Search for the cell housing the specified text and yield its [X, Y] center coordinate. 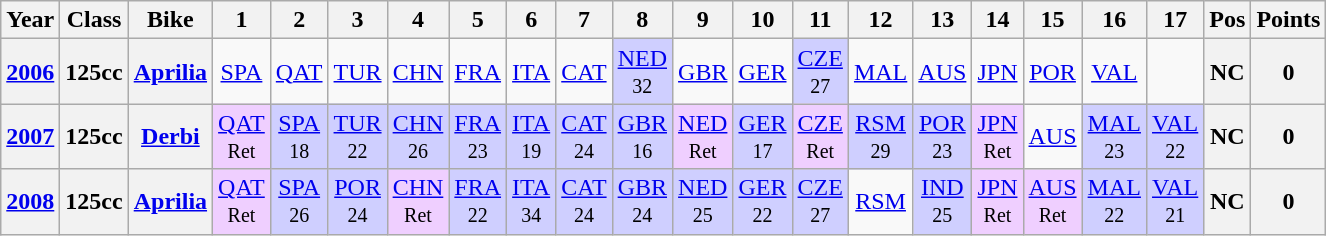
CZERet [820, 136]
VAL22 [1174, 136]
MAL23 [1114, 136]
NEDRet [703, 136]
7 [584, 20]
12 [880, 20]
Points [1288, 20]
16 [1114, 20]
2007 [30, 136]
FRA23 [478, 136]
Derbi [170, 136]
POR [1052, 72]
ITA19 [532, 136]
15 [1052, 20]
GBR [703, 72]
GER [762, 72]
4 [418, 20]
QAT [299, 72]
8 [642, 20]
VAL [1114, 72]
SPA [242, 72]
Bike [170, 20]
ITA [532, 72]
ITA34 [532, 202]
10 [762, 20]
TUR22 [358, 136]
2008 [30, 202]
Class [94, 20]
CHN [418, 72]
CAT [584, 72]
RSM [880, 202]
CHN26 [418, 136]
Year [30, 20]
FRA22 [478, 202]
TUR [358, 72]
GER22 [762, 202]
FRA [478, 72]
NED32 [642, 72]
RSM29 [880, 136]
GBR16 [642, 136]
6 [532, 20]
GER17 [762, 136]
GBR24 [642, 202]
SPA18 [299, 136]
POR23 [942, 136]
POR24 [358, 202]
CHNRet [418, 202]
17 [1174, 20]
JPN [998, 72]
13 [942, 20]
IND25 [942, 202]
2006 [30, 72]
MAL22 [1114, 202]
5 [478, 20]
9 [703, 20]
1 [242, 20]
3 [358, 20]
AUSRet [1052, 202]
NED25 [703, 202]
VAL21 [1174, 202]
11 [820, 20]
2 [299, 20]
MAL [880, 72]
Pos [1228, 20]
14 [998, 20]
SPA26 [299, 202]
